Scan for the cell matching the given text and deliver its [x, y] coordinate at center. 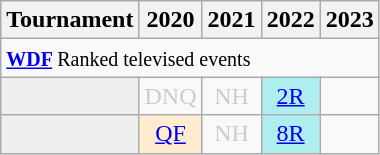
WDF Ranked televised events [190, 58]
Tournament [70, 20]
2020 [170, 20]
DNQ [170, 96]
2021 [232, 20]
2022 [290, 20]
QF [170, 134]
2023 [350, 20]
8R [290, 134]
2R [290, 96]
